For the text-containing cell, return its midpoint in (X, Y) coordinate format. 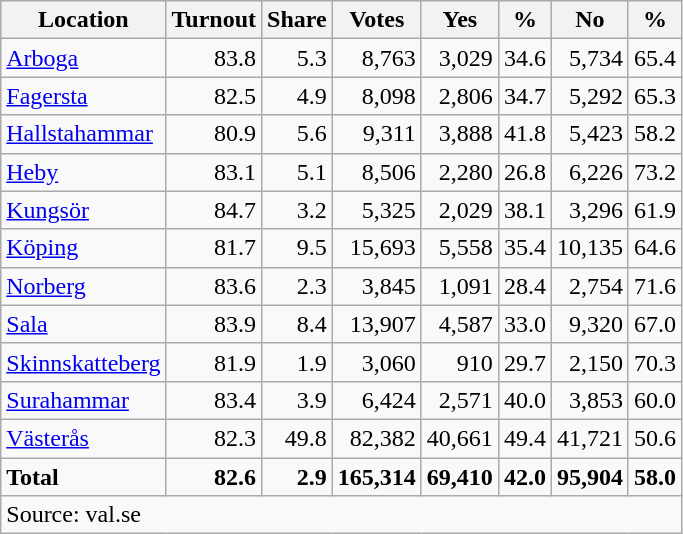
1.9 (298, 362)
82.3 (214, 438)
2,280 (460, 172)
5.3 (298, 58)
83.6 (214, 286)
34.6 (524, 58)
61.9 (654, 210)
83.4 (214, 400)
83.9 (214, 324)
5,558 (460, 248)
2,571 (460, 400)
Kungsör (84, 210)
Total (84, 477)
165,314 (376, 477)
8,506 (376, 172)
29.7 (524, 362)
2,754 (590, 286)
10,135 (590, 248)
2,806 (460, 96)
64.6 (654, 248)
50.6 (654, 438)
Norberg (84, 286)
60.0 (654, 400)
71.6 (654, 286)
3,029 (460, 58)
2,150 (590, 362)
42.0 (524, 477)
28.4 (524, 286)
38.1 (524, 210)
33.0 (524, 324)
5,734 (590, 58)
5,292 (590, 96)
67.0 (654, 324)
40.0 (524, 400)
4.9 (298, 96)
49.4 (524, 438)
65.3 (654, 96)
40,661 (460, 438)
8,763 (376, 58)
41.8 (524, 134)
82.5 (214, 96)
Turnout (214, 20)
3,296 (590, 210)
Source: val.se (342, 515)
3,845 (376, 286)
Västerås (84, 438)
83.8 (214, 58)
9.5 (298, 248)
34.7 (524, 96)
81.7 (214, 248)
2.9 (298, 477)
3.9 (298, 400)
Heby (84, 172)
3,853 (590, 400)
Hallstahammar (84, 134)
4,587 (460, 324)
8.4 (298, 324)
15,693 (376, 248)
70.3 (654, 362)
84.7 (214, 210)
Surahammar (84, 400)
26.8 (524, 172)
83.1 (214, 172)
No (590, 20)
3.2 (298, 210)
82.6 (214, 477)
35.4 (524, 248)
Sala (84, 324)
3,888 (460, 134)
2,029 (460, 210)
6,424 (376, 400)
Location (84, 20)
Yes (460, 20)
8,098 (376, 96)
5.6 (298, 134)
Votes (376, 20)
95,904 (590, 477)
5,325 (376, 210)
1,091 (460, 286)
65.4 (654, 58)
73.2 (654, 172)
58.0 (654, 477)
13,907 (376, 324)
910 (460, 362)
Share (298, 20)
5.1 (298, 172)
82,382 (376, 438)
Skinnskatteberg (84, 362)
81.9 (214, 362)
3,060 (376, 362)
41,721 (590, 438)
9,320 (590, 324)
Fagersta (84, 96)
49.8 (298, 438)
Köping (84, 248)
69,410 (460, 477)
58.2 (654, 134)
6,226 (590, 172)
9,311 (376, 134)
80.9 (214, 134)
2.3 (298, 286)
5,423 (590, 134)
Arboga (84, 58)
